Output the (X, Y) coordinate of the center of the cell containing the given text.  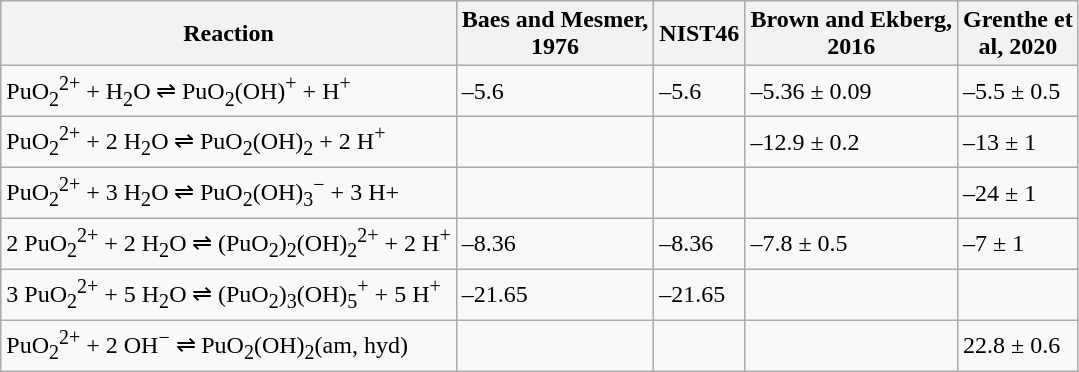
NIST46 (700, 34)
–5.36 ± 0.09 (852, 92)
PuO22+ + 2 H2O ⇌ PuO2(OH)2 + 2 H+ (229, 142)
–7.8 ± 0.5 (852, 244)
PuO22+ + 2 OH− ⇌ PuO2(OH)2(am, hyd) (229, 346)
Grenthe etal, 2020 (1018, 34)
–24 ± 1 (1018, 192)
3 PuO22+ + 5 H2O ⇌ (PuO2)3(OH)5+ + 5 H+ (229, 294)
22.8 ± 0.6 (1018, 346)
Brown and Ekberg,2016 (852, 34)
Reaction (229, 34)
–12.9 ± 0.2 (852, 142)
–7 ± 1 (1018, 244)
2 PuO22+ + 2 H2O ⇌ (PuO2)2(OH)22+ + 2 H+ (229, 244)
PuO22+ + H2O ⇌ PuO2(OH)+ + H+ (229, 92)
–5.5 ± 0.5 (1018, 92)
Baes and Mesmer,1976 (555, 34)
–13 ± 1 (1018, 142)
PuO22+ + 3 H2O ⇌ PuO2(OH)3− + 3 H+ (229, 192)
